Identify which cell holds the provided text, then report its (x, y) central coordinate. 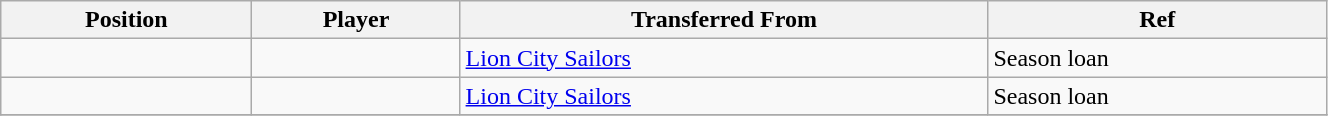
Position (126, 20)
Ref (1158, 20)
Player (356, 20)
Transferred From (724, 20)
